Detect which cell encompasses the target text, then output its [X, Y] center coordinate. 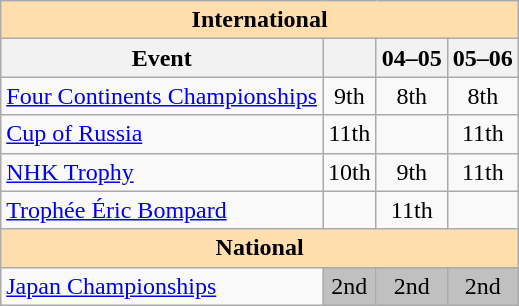
Japan Championships [162, 286]
10th [349, 172]
Event [162, 58]
International [260, 20]
Four Continents Championships [162, 96]
National [260, 248]
05–06 [482, 58]
NHK Trophy [162, 172]
Trophée Éric Bompard [162, 210]
04–05 [412, 58]
Cup of Russia [162, 134]
